Search for the cell housing the specified text and yield its [x, y] center coordinate. 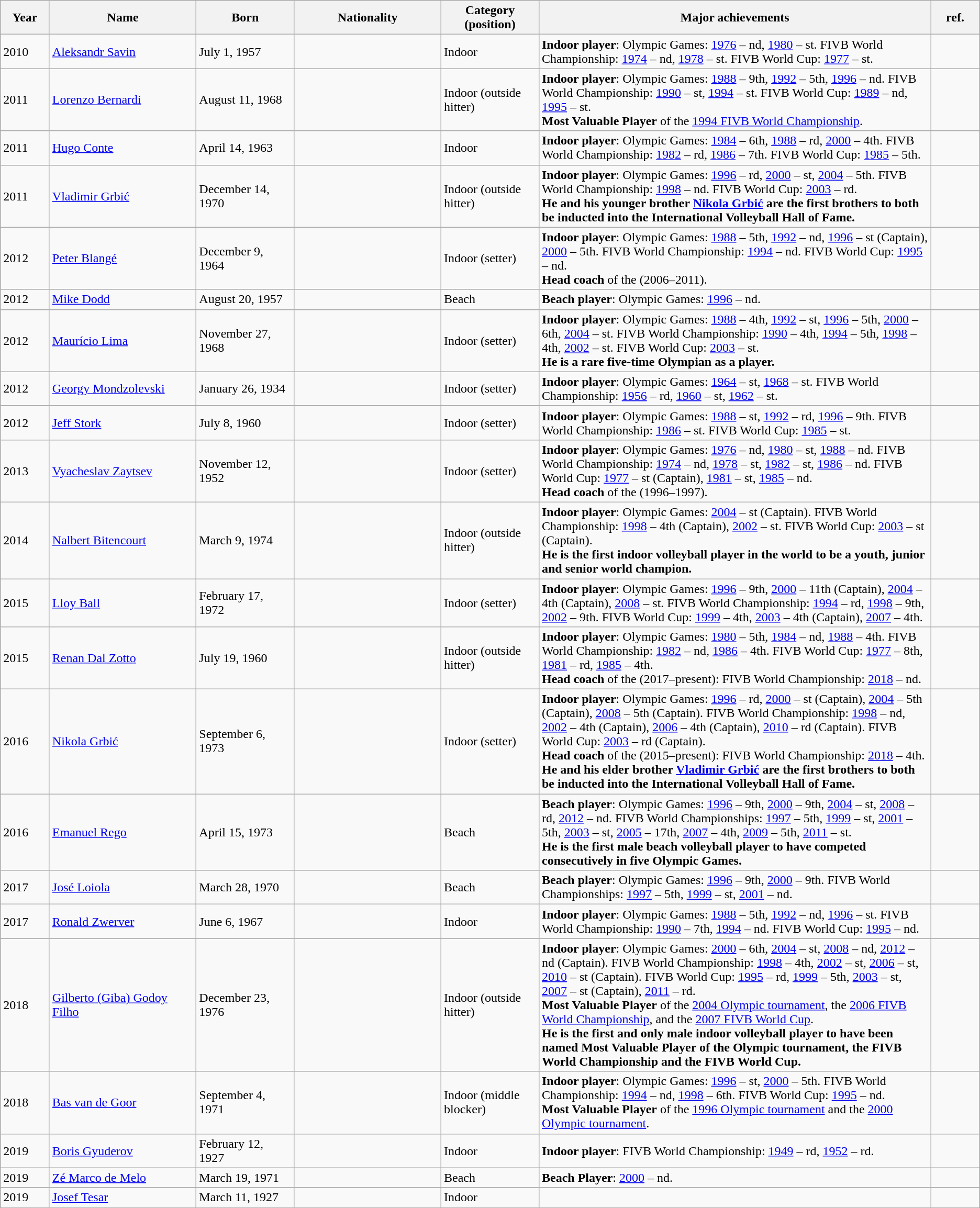
Hugo Conte [122, 148]
June 6, 1967 [245, 921]
December 9, 1964 [245, 259]
Year [25, 18]
Beach Player: 2000 – nd. [734, 1178]
March 28, 1970 [245, 888]
December 14, 1970 [245, 196]
Nationality [367, 18]
2014 [25, 540]
Josef Tesar [122, 1198]
Bas van de Goor [122, 1102]
Indoor player: Olympic Games: 1988 – st, 1992 – rd, 1996 – 9th. FIVB World Championship: 1986 – st. FIVB World Cup: 1985 – st. [734, 423]
Indoor player: Olympic Games: 1964 – st, 1968 – st. FIVB World Championship: 1956 – rd, 1960 – st, 1962 – st. [734, 388]
Indoor player: Olympic Games: 1988 – 5th, 1992 – nd, 1996 – st. FIVB World Championship: 1990 – 7th, 1994 – nd. FIVB World Cup: 1995 – nd. [734, 921]
José Loiola [122, 888]
Name [122, 18]
Beach player: Olympic Games: 1996 – 9th, 2000 – 9th. FIVB World Championships: 1997 – 5th, 1999 – st, 2001 – nd. [734, 888]
December 23, 1976 [245, 1005]
Indoor (middle blocker) [490, 1102]
Vladimir Grbić [122, 196]
August 11, 1968 [245, 99]
February 17, 1972 [245, 603]
January 26, 1934 [245, 388]
Vyacheslav Zaytsev [122, 471]
Born [245, 18]
Nalbert Bitencourt [122, 540]
July 1, 1957 [245, 51]
Boris Gyuderov [122, 1150]
Aleksandr Savin [122, 51]
March 9, 1974 [245, 540]
Mike Dodd [122, 299]
April 14, 1963 [245, 148]
2013 [25, 471]
September 4, 1971 [245, 1102]
2010 [25, 51]
Indoor player: FIVB World Championship: 1949 – rd, 1952 – rd. [734, 1150]
Georgy Mondzolevski [122, 388]
February 12, 1927 [245, 1150]
Peter Blangé [122, 259]
Maurício Lima [122, 340]
Zé Marco de Melo [122, 1178]
Gilberto (Giba) Godoy Filho [122, 1005]
September 6, 1973 [245, 742]
Ronald Zwerver [122, 921]
April 15, 1973 [245, 832]
Renan Dal Zotto [122, 658]
November 27, 1968 [245, 340]
March 19, 1971 [245, 1178]
July 8, 1960 [245, 423]
March 11, 1927 [245, 1198]
ref. [955, 18]
Emanuel Rego [122, 832]
Nikola Grbić [122, 742]
Category (position) [490, 18]
Indoor player: Olympic Games: 1984 – 6th, 1988 – rd, 2000 – 4th. FIVB World Championship: 1982 – rd, 1986 – 7th. FIVB World Cup: 1985 – 5th. [734, 148]
August 20, 1957 [245, 299]
November 12, 1952 [245, 471]
Beach player: Olympic Games: 1996 – nd. [734, 299]
Major achievements [734, 18]
Lorenzo Bernardi [122, 99]
Lloy Ball [122, 603]
July 19, 1960 [245, 658]
Indoor player: Olympic Games: 1976 – nd, 1980 – st. FIVB World Championship: 1974 – nd, 1978 – st. FIVB World Cup: 1977 – st. [734, 51]
Jeff Stork [122, 423]
